Scan for the cell matching the given text and deliver its [X, Y] coordinate at center. 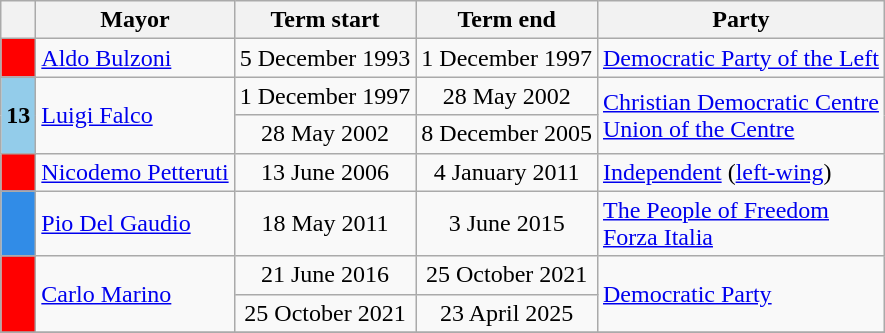
13 [18, 115]
5 December 1993 [325, 58]
8 December 2005 [507, 134]
21 June 2016 [325, 275]
23 April 2025 [507, 313]
Democratic Party of the Left [740, 58]
Party [740, 20]
Independent (left-wing) [740, 172]
The People of FreedomForza Italia [740, 224]
Term end [507, 20]
Term start [325, 20]
Christian Democratic CentreUnion of the Centre [740, 115]
3 June 2015 [507, 224]
Nicodemo Petteruti [135, 172]
Democratic Party [740, 294]
18 May 2011 [325, 224]
Aldo Bulzoni [135, 58]
Luigi Falco [135, 115]
13 June 2006 [325, 172]
4 January 2011 [507, 172]
Pio Del Gaudio [135, 224]
Carlo Marino [135, 294]
Mayor [135, 20]
